Extract the [X, Y] coordinate from the center of the cell holding the provided text.  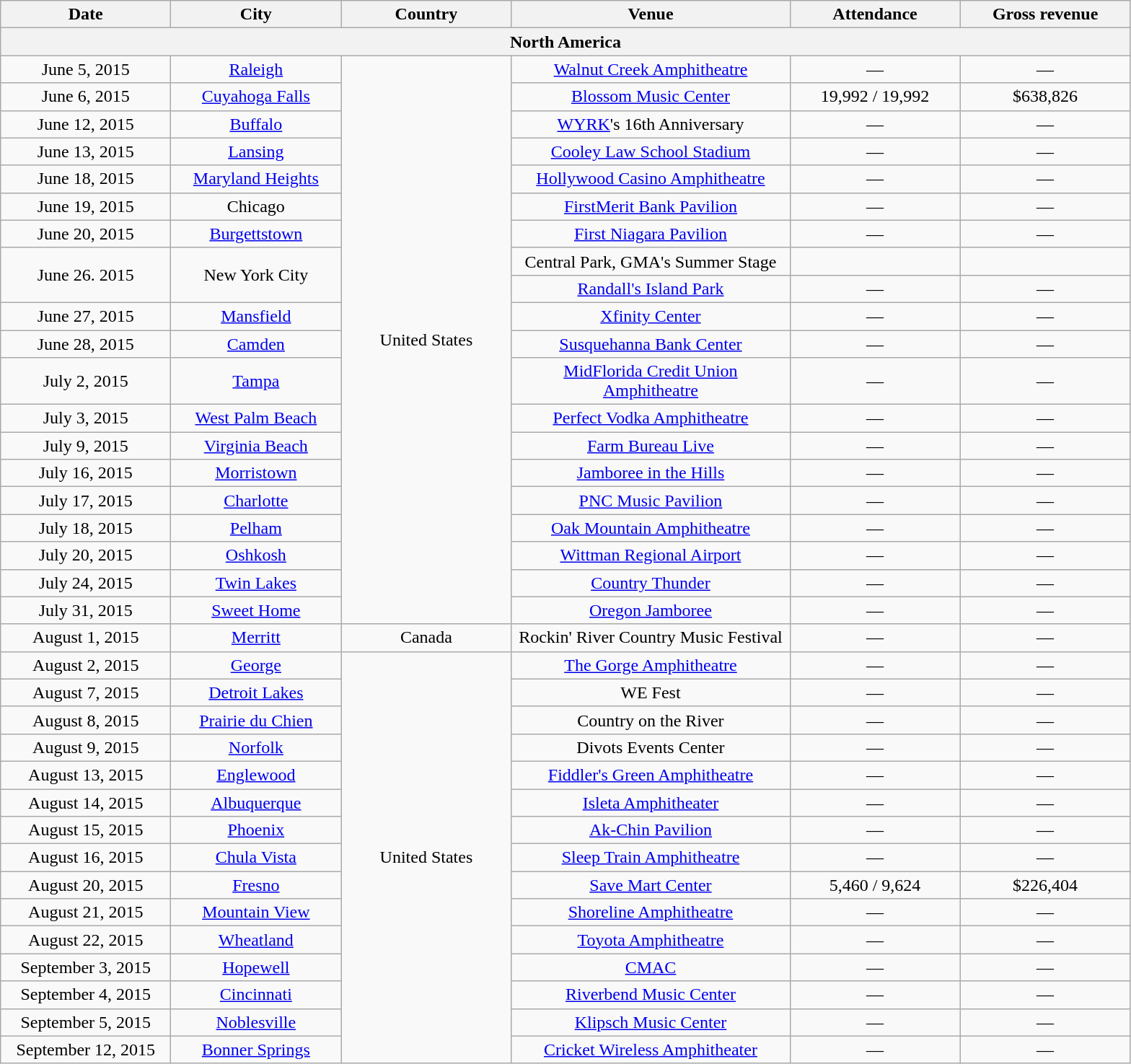
June 6, 2015 [86, 97]
New York City [256, 275]
Sweet Home [256, 610]
Wheatland [256, 940]
Cuyahoga Falls [256, 97]
Perfect Vodka Amphitheatre [651, 418]
July 24, 2015 [86, 583]
June 19, 2015 [86, 206]
June 28, 2015 [86, 344]
George [256, 665]
July 17, 2015 [86, 501]
Rockin' River Country Music Festival [651, 638]
Prairie du Chien [256, 720]
MidFlorida Credit Union Amphitheatre [651, 381]
Fresno [256, 885]
$638,826 [1045, 97]
Pelham [256, 528]
August 22, 2015 [86, 940]
Chicago [256, 206]
Toyota Amphitheatre [651, 940]
First Niagara Pavilion [651, 234]
Country on the River [651, 720]
Oak Mountain Amphitheatre [651, 528]
Randall's Island Park [651, 289]
August 9, 2015 [86, 747]
June 12, 2015 [86, 124]
Camden [256, 344]
Cincinnati [256, 995]
June 26. 2015 [86, 275]
July 9, 2015 [86, 446]
Morristown [256, 473]
Klipsch Music Center [651, 1022]
Oregon Jamboree [651, 610]
Tampa [256, 381]
August 1, 2015 [86, 638]
Bonner Springs [256, 1050]
Xfinity Center [651, 316]
$226,404 [1045, 885]
Walnut Creek Amphitheatre [651, 69]
August 7, 2015 [86, 693]
Maryland Heights [256, 179]
Mansfield [256, 316]
June 13, 2015 [86, 151]
August 16, 2015 [86, 858]
Wittman Regional Airport [651, 555]
September 5, 2015 [86, 1022]
West Palm Beach [256, 418]
July 16, 2015 [86, 473]
July 18, 2015 [86, 528]
Attendance [875, 14]
North America [565, 42]
July 31, 2015 [86, 610]
Date [86, 14]
Norfolk [256, 747]
Venue [651, 14]
19,992 / 19,992 [875, 97]
August 20, 2015 [86, 885]
Isleta Amphitheater [651, 803]
Riverbend Music Center [651, 995]
June 18, 2015 [86, 179]
July 3, 2015 [86, 418]
August 15, 2015 [86, 830]
Susquehanna Bank Center [651, 344]
Hollywood Casino Amphitheatre [651, 179]
Phoenix [256, 830]
September 4, 2015 [86, 995]
September 3, 2015 [86, 967]
June 20, 2015 [86, 234]
Raleigh [256, 69]
July 20, 2015 [86, 555]
Save Mart Center [651, 885]
Central Park, GMA's Summer Stage [651, 261]
Albuquerque [256, 803]
FirstMerit Bank Pavilion [651, 206]
August 21, 2015 [86, 913]
August 13, 2015 [86, 775]
Cooley Law School Stadium [651, 151]
Detroit Lakes [256, 693]
August 2, 2015 [86, 665]
Shoreline Amphitheatre [651, 913]
Noblesville [256, 1022]
Gross revenue [1045, 14]
Merritt [256, 638]
August 14, 2015 [86, 803]
June 27, 2015 [86, 316]
Cricket Wireless Amphitheater [651, 1050]
Country Thunder [651, 583]
5,460 / 9,624 [875, 885]
Farm Bureau Live [651, 446]
Fiddler's Green Amphitheatre [651, 775]
Englewood [256, 775]
WYRK's 16th Anniversary [651, 124]
Sleep Train Amphitheatre [651, 858]
September 12, 2015 [86, 1050]
Twin Lakes [256, 583]
Burgettstown [256, 234]
WE Fest [651, 693]
Lansing [256, 151]
City [256, 14]
Canada [426, 638]
July 2, 2015 [86, 381]
Divots Events Center [651, 747]
Ak-Chin Pavilion [651, 830]
CMAC [651, 967]
August 8, 2015 [86, 720]
Buffalo [256, 124]
PNC Music Pavilion [651, 501]
Chula Vista [256, 858]
Oshkosh [256, 555]
June 5, 2015 [86, 69]
Mountain View [256, 913]
Charlotte [256, 501]
Blossom Music Center [651, 97]
Jamboree in the Hills [651, 473]
The Gorge Amphitheatre [651, 665]
Country [426, 14]
Virginia Beach [256, 446]
Hopewell [256, 967]
